Capture the cell that displays the provided text and extract its (x, y) central coordinate. 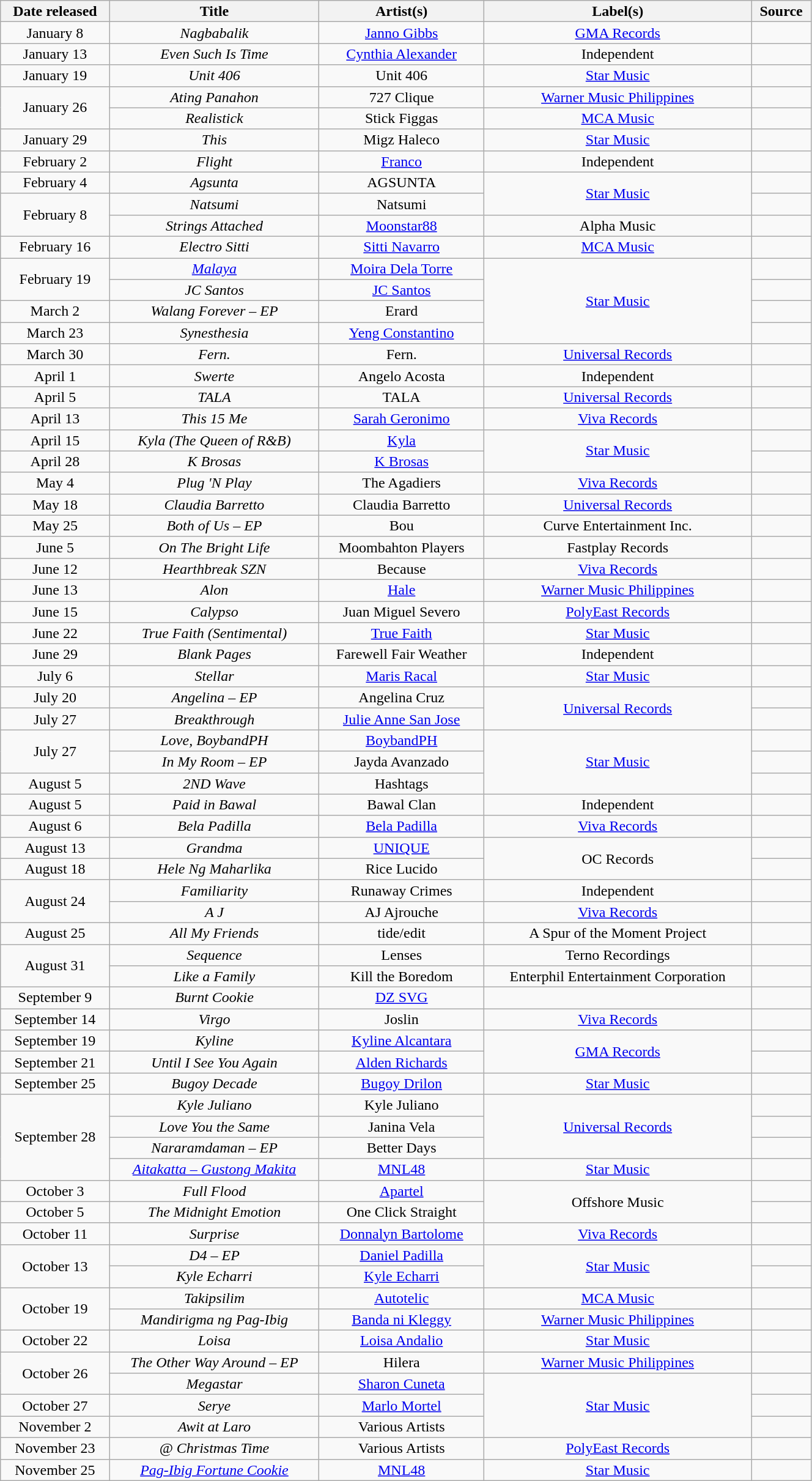
Swerte (214, 376)
The Agadiers (402, 483)
Full Flood (214, 1190)
DZ SVG (402, 998)
AJ Ajrouche (402, 911)
Donnalyn Bartolome (402, 1233)
Terno Recordings (618, 956)
Erard (402, 312)
Pag-Ibig Fortune Cookie (214, 1469)
Julie Anne San Jose (402, 719)
August 13 (55, 848)
AGSUNTA (402, 182)
Date released (55, 11)
February 19 (55, 280)
September 9 (55, 998)
Jayda Avanzado (402, 762)
Nararamdaman – EP (214, 1148)
July 6 (55, 677)
Offshore Music (618, 1201)
November 23 (55, 1449)
August 18 (55, 869)
April 5 (55, 398)
November 2 (55, 1427)
Bawal Clan (402, 805)
October 13 (55, 1266)
August 6 (55, 826)
June 15 (55, 612)
November 25 (55, 1469)
January 13 (55, 54)
January 26 (55, 108)
Flight (214, 161)
Fastplay Records (618, 547)
January 29 (55, 139)
Takipsilim (214, 1298)
Stick Figgas (402, 119)
October 3 (55, 1190)
In My Room – EP (214, 762)
October 26 (55, 1373)
On The Bright Life (214, 547)
OC Records (618, 858)
Kyla (The Queen of R&B) (214, 440)
A Spur of the Moment Project (618, 934)
tide/edit (402, 934)
Blank Pages (214, 655)
Hilera (402, 1363)
This 15 Me (214, 418)
February 8 (55, 215)
Hale (402, 590)
Nagbabalik (214, 33)
All My Friends (214, 934)
October 22 (55, 1341)
Title (214, 11)
D4 – EP (214, 1255)
Migz Haleco (402, 139)
Franco (402, 161)
Kyline Alcantara (402, 1041)
Calypso (214, 612)
Daniel Padilla (402, 1255)
Walang Forever – EP (214, 312)
Source (781, 11)
Moonstar88 (402, 225)
Awit at Laro (214, 1427)
True Faith (Sentimental) (214, 634)
Love You the Same (214, 1127)
Joslin (402, 1019)
Familiarity (214, 891)
Lenses (402, 956)
Alpha Music (618, 225)
March 30 (55, 355)
June 29 (55, 655)
Curve Entertainment Inc. (618, 526)
September 25 (55, 1084)
Sarah Geronimo (402, 418)
Hearthbreak SZN (214, 569)
Loisa (214, 1341)
Realistick (214, 119)
Janno Gibbs (402, 33)
Apartel (402, 1190)
June 22 (55, 634)
Strings Attached (214, 225)
Kill the Boredom (402, 976)
Both of Us – EP (214, 526)
Ating Panahon (214, 97)
A J (214, 911)
Like a Family (214, 976)
One Click Straight (402, 1212)
Angelina – EP (214, 697)
May 18 (55, 504)
October 5 (55, 1212)
Alden Richards (402, 1062)
Sharon Cuneta (402, 1384)
Bou (402, 526)
Until I See You Again (214, 1062)
Burnt Cookie (214, 998)
Enterphil Entertainment Corporation (618, 976)
Banda ni Kleggy (402, 1320)
May 4 (55, 483)
June 12 (55, 569)
March 23 (55, 333)
Because (402, 569)
Label(s) (618, 11)
True Faith (402, 634)
Angelina Cruz (402, 697)
The Other Way Around – EP (214, 1363)
April 28 (55, 461)
Autotelic (402, 1298)
Virgo (214, 1019)
August 31 (55, 966)
October 11 (55, 1233)
Bugoy Drilon (402, 1084)
September 28 (55, 1137)
Electro Sitti (214, 247)
Aitakatta – Gustong Makita (214, 1170)
Plug 'N Play (214, 483)
August 24 (55, 901)
727 Clique (402, 97)
UNIQUE (402, 848)
Alon (214, 590)
October 27 (55, 1406)
Janina Vela (402, 1127)
September 21 (55, 1062)
Moira Dela Torre (402, 269)
Sitti Navarro (402, 247)
Better Days (402, 1148)
Kyline (214, 1041)
March 2 (55, 312)
Loisa Andalio (402, 1341)
@ Christmas Time (214, 1449)
Marlo Mortel (402, 1406)
Malaya (214, 269)
Agsunta (214, 182)
January 19 (55, 76)
Megastar (214, 1384)
February 2 (55, 161)
Hashtags (402, 783)
Kyla (402, 440)
Mandirigma ng Pag-Ibig (214, 1320)
This (214, 139)
Maris Racal (402, 677)
Cynthia Alexander (402, 54)
Sequence (214, 956)
Moombahton Players (402, 547)
Farewell Fair Weather (402, 655)
Stellar (214, 677)
Juan Miguel Severo (402, 612)
September 19 (55, 1041)
Artist(s) (402, 11)
Serye (214, 1406)
September 14 (55, 1019)
June 13 (55, 590)
July 20 (55, 697)
Runaway Crimes (402, 891)
January 8 (55, 33)
April 15 (55, 440)
Love, BoybandPH (214, 740)
Hele Ng Maharlika (214, 869)
Yeng Constantino (402, 333)
Paid in Bawal (214, 805)
Surprise (214, 1233)
2ND Wave (214, 783)
Angelo Acosta (402, 376)
August 25 (55, 934)
April 1 (55, 376)
February 16 (55, 247)
Bugoy Decade (214, 1084)
Rice Lucido (402, 869)
Breakthrough (214, 719)
October 19 (55, 1308)
May 25 (55, 526)
Grandma (214, 848)
Synesthesia (214, 333)
February 4 (55, 182)
BoybandPH (402, 740)
June 5 (55, 547)
The Midnight Emotion (214, 1212)
Even Such Is Time (214, 54)
April 13 (55, 418)
